Scan for the cell matching the given text and deliver its [X, Y] coordinate at center. 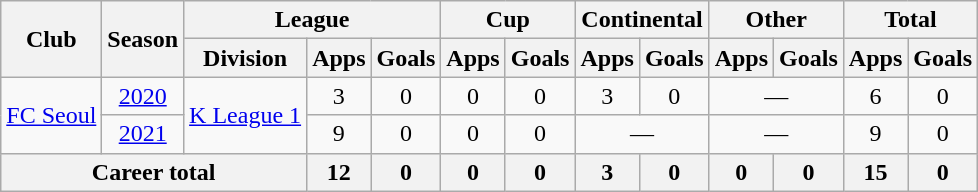
FC Seoul [52, 115]
Total [910, 20]
12 [339, 172]
Season [143, 39]
Division [246, 58]
15 [875, 172]
K League 1 [246, 115]
2020 [143, 96]
Continental [642, 20]
6 [875, 96]
League [312, 20]
Other [776, 20]
Club [52, 39]
2021 [143, 134]
Cup [508, 20]
Career total [154, 172]
